For the text-containing cell, return its midpoint in (X, Y) coordinate format. 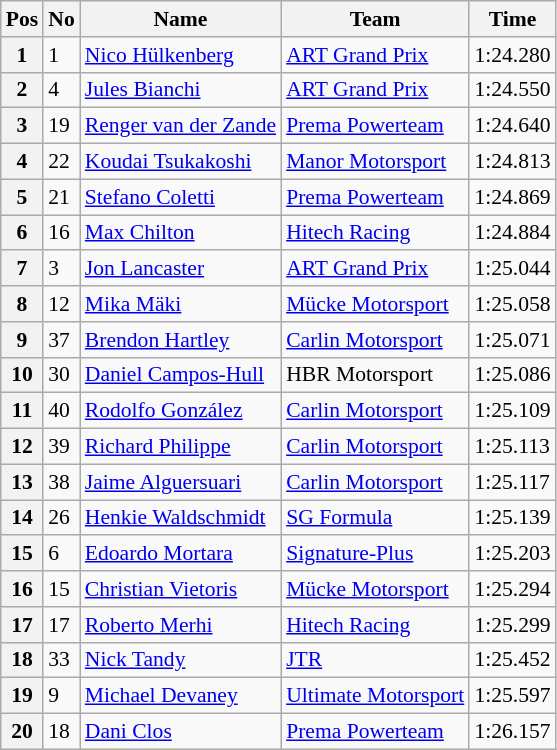
1:25.058 (512, 304)
33 (62, 660)
2 (22, 90)
Dani Clos (180, 732)
1:26.157 (512, 732)
1:24.550 (512, 90)
Jules Bianchi (180, 90)
30 (62, 375)
Mika Mäki (180, 304)
38 (62, 482)
1:25.086 (512, 375)
Rodolfo González (180, 411)
1:25.294 (512, 589)
Jon Lancaster (180, 269)
Nick Tandy (180, 660)
Signature-Plus (375, 554)
Pos (22, 19)
1:25.452 (512, 660)
Daniel Campos-Hull (180, 375)
Jaime Alguersuari (180, 482)
1:25.044 (512, 269)
1:25.109 (512, 411)
Edoardo Mortara (180, 554)
40 (62, 411)
No (62, 19)
1:24.280 (512, 55)
Michael Devaney (180, 696)
Renger van der Zande (180, 126)
7 (22, 269)
Stefano Coletti (180, 197)
Max Chilton (180, 233)
1:25.299 (512, 625)
26 (62, 518)
1:24.813 (512, 162)
13 (22, 482)
JTR (375, 660)
Nico Hülkenberg (180, 55)
Henkie Waldschmidt (180, 518)
Name (180, 19)
1:25.203 (512, 554)
21 (62, 197)
1:25.139 (512, 518)
Roberto Merhi (180, 625)
8 (22, 304)
1:24.869 (512, 197)
1:25.071 (512, 340)
SG Formula (375, 518)
Koudai Tsukakoshi (180, 162)
10 (22, 375)
5 (22, 197)
Manor Motorsport (375, 162)
14 (22, 518)
20 (22, 732)
Ultimate Motorsport (375, 696)
Time (512, 19)
1:25.117 (512, 482)
Richard Philippe (180, 447)
1:25.597 (512, 696)
Brendon Hartley (180, 340)
1:25.113 (512, 447)
Christian Vietoris (180, 589)
22 (62, 162)
1:24.640 (512, 126)
HBR Motorsport (375, 375)
39 (62, 447)
Team (375, 19)
11 (22, 411)
37 (62, 340)
1:24.884 (512, 233)
